Identify which cell holds the provided text, then report its (X, Y) central coordinate. 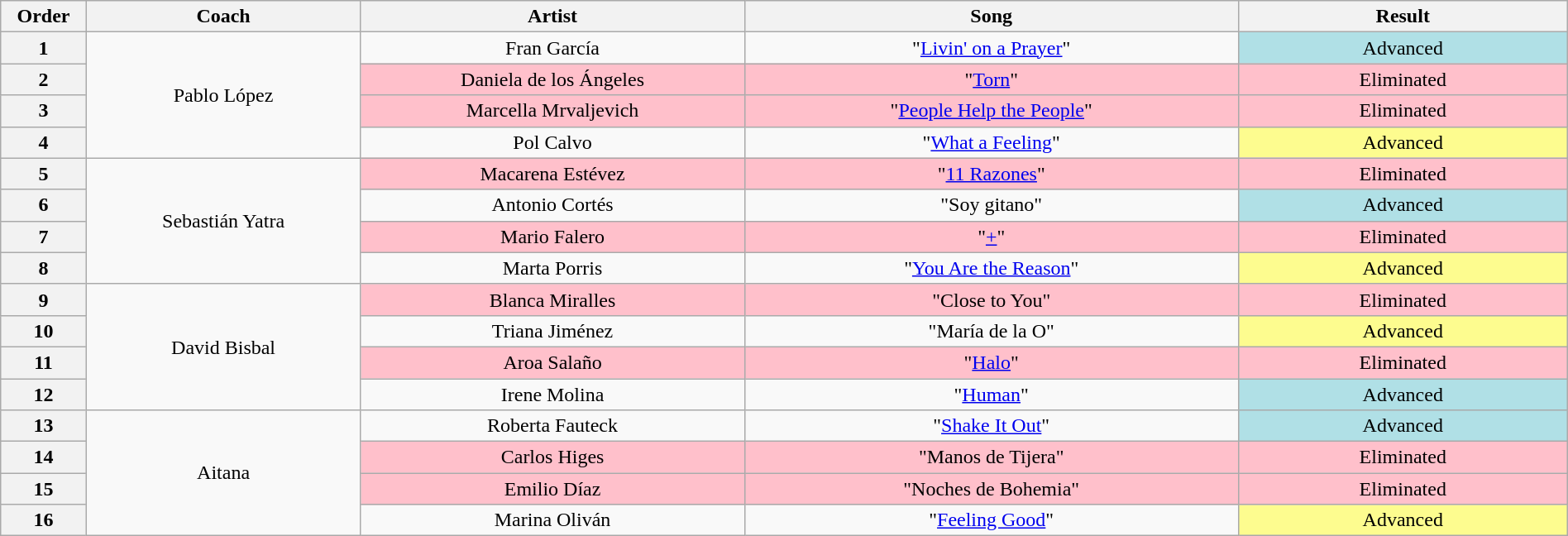
"People Help the People" (991, 111)
Aroa Salaño (552, 362)
Coach (223, 17)
Mario Falero (552, 237)
Daniela de los Ángeles (552, 79)
12 (43, 395)
Blanca Miralles (552, 299)
11 (43, 362)
"Human" (991, 395)
"María de la O" (991, 331)
"Feeling Good" (991, 520)
"Halo" (991, 362)
15 (43, 489)
"11 Razones" (991, 174)
13 (43, 426)
"+" (991, 237)
"You Are the Reason" (991, 268)
Roberta Fauteck (552, 426)
10 (43, 331)
"What a Feeling" (991, 142)
8 (43, 268)
Artist (552, 17)
"Close to You" (991, 299)
4 (43, 142)
"Manos de Tijera" (991, 457)
Fran García (552, 48)
Sebastián Yatra (223, 221)
3 (43, 111)
5 (43, 174)
1 (43, 48)
"Noches de Bohemia" (991, 489)
Marina Oliván (552, 520)
Marcella Mrvaljevich (552, 111)
Triana Jiménez (552, 331)
Marta Porris (552, 268)
Order (43, 17)
2 (43, 79)
Carlos Higes (552, 457)
14 (43, 457)
"Shake It Out" (991, 426)
"Livin' on a Prayer" (991, 48)
Song (991, 17)
Antonio Cortés (552, 205)
"Soy gitano" (991, 205)
Result (1403, 17)
Macarena Estévez (552, 174)
Irene Molina (552, 395)
David Bisbal (223, 347)
Pol Calvo (552, 142)
"Torn" (991, 79)
Pablo López (223, 95)
16 (43, 520)
9 (43, 299)
Emilio Díaz (552, 489)
7 (43, 237)
6 (43, 205)
Aitana (223, 473)
